Identify which cell holds the provided text, then report its [x, y] central coordinate. 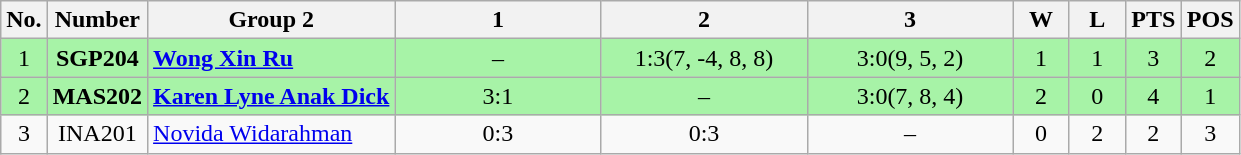
Karen Lyne Anak Dick [272, 96]
INA201 [97, 134]
Novida Widarahman [272, 134]
Group 2 [272, 20]
No. [24, 20]
Wong Xin Ru [272, 58]
W [1041, 20]
L [1097, 20]
3:1 [498, 96]
Number [97, 20]
1:3(7, -4, 8, 8) [704, 58]
3:0(7, 8, 4) [910, 96]
SGP204 [97, 58]
3:0(9, 5, 2) [910, 58]
POS [1210, 20]
4 [1153, 96]
MAS202 [97, 96]
PTS [1153, 20]
